Provide the (X, Y) coordinate of the cell's center where the given text is located.  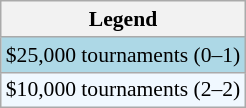
Legend (124, 19)
$10,000 tournaments (2–2) (124, 90)
$25,000 tournaments (0–1) (124, 55)
